Identify which cell holds the provided text, then report its (X, Y) central coordinate. 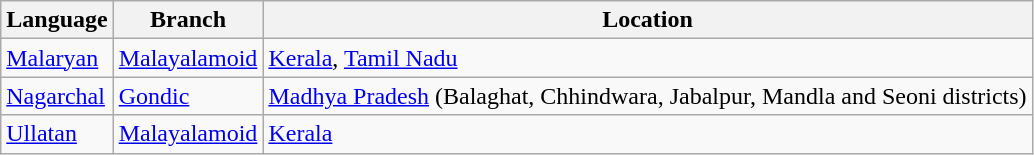
Madhya Pradesh (Balaghat, Chhindwara, Jabalpur, Mandla and Seoni districts) (648, 96)
Language (57, 20)
Nagarchal (57, 96)
Malaryan (57, 58)
Gondic (188, 96)
Branch (188, 20)
Kerala, Tamil Nadu (648, 58)
Location (648, 20)
Ullatan (57, 134)
Kerala (648, 134)
